Find where the given text appears and provide that cell's center as [X, Y] coordinate. 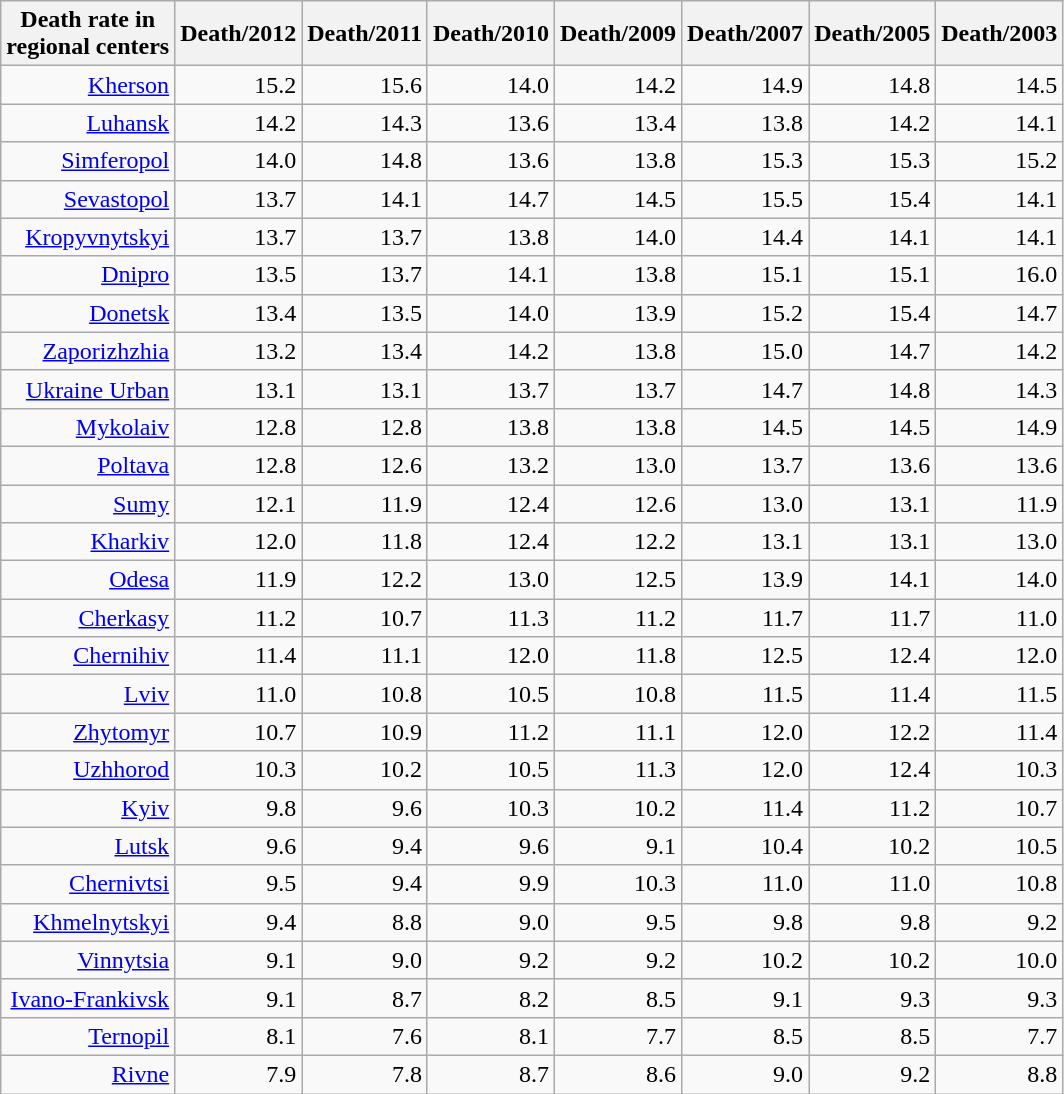
15.0 [746, 351]
Kharkiv [88, 542]
Ternopil [88, 1036]
16.0 [1000, 275]
Death/2012 [238, 34]
Sevastopol [88, 199]
Dnipro [88, 275]
10.9 [365, 732]
8.2 [490, 998]
Khmelnytskyi [88, 922]
Vinnytsia [88, 960]
Uzhhorod [88, 770]
Rivne [88, 1074]
14.4 [746, 237]
Ukraine Urban [88, 389]
15.5 [746, 199]
Lviv [88, 694]
7.9 [238, 1074]
Lutsk [88, 846]
Kropyvnytskyi [88, 237]
Donetsk [88, 313]
Ivano-Frankivsk [88, 998]
Kyiv [88, 808]
Death/2011 [365, 34]
Poltava [88, 465]
Zaporizhzhia [88, 351]
Death/2010 [490, 34]
Zhytomyr [88, 732]
Kherson [88, 85]
15.6 [365, 85]
10.4 [746, 846]
Chernihiv [88, 656]
12.1 [238, 503]
Chernivtsi [88, 884]
7.6 [365, 1036]
Death/2003 [1000, 34]
Death/2009 [618, 34]
Odesa [88, 580]
Mykolaiv [88, 427]
Death/2005 [872, 34]
10.0 [1000, 960]
Simferopol [88, 161]
Cherkasy [88, 618]
Luhansk [88, 123]
9.9 [490, 884]
Sumy [88, 503]
Death rate inregional centers [88, 34]
7.8 [365, 1074]
Death/2007 [746, 34]
8.6 [618, 1074]
